Search for the cell housing the specified text and yield its (X, Y) center coordinate. 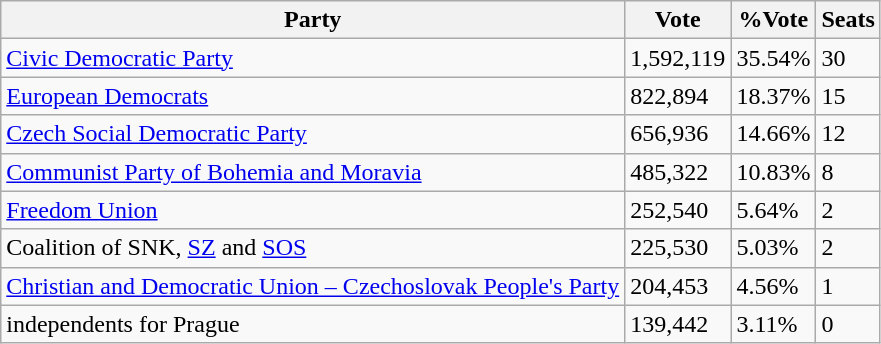
10.83% (774, 172)
35.54% (774, 58)
Freedom Union (313, 210)
Communist Party of Bohemia and Moravia (313, 172)
Civic Democratic Party (313, 58)
Coalition of SNK, SZ and SOS (313, 248)
656,936 (678, 134)
18.37% (774, 96)
30 (848, 58)
4.56% (774, 286)
5.64% (774, 210)
Seats (848, 20)
3.11% (774, 324)
Christian and Democratic Union – Czechoslovak People's Party (313, 286)
139,442 (678, 324)
204,453 (678, 286)
822,894 (678, 96)
1,592,119 (678, 58)
independents for Prague (313, 324)
Vote (678, 20)
8 (848, 172)
0 (848, 324)
485,322 (678, 172)
15 (848, 96)
Czech Social Democratic Party (313, 134)
252,540 (678, 210)
5.03% (774, 248)
225,530 (678, 248)
12 (848, 134)
%Vote (774, 20)
1 (848, 286)
European Democrats (313, 96)
Party (313, 20)
14.66% (774, 134)
